For the text-containing cell, return its midpoint in [x, y] coordinate format. 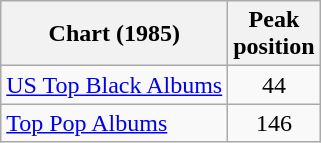
44 [274, 85]
Peakposition [274, 34]
146 [274, 123]
Top Pop Albums [114, 123]
US Top Black Albums [114, 85]
Chart (1985) [114, 34]
